Pinpoint the cell where the given text exists, returning its [x, y] midpoint coordinate. 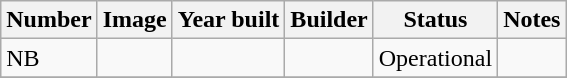
Operational [435, 58]
NB [49, 58]
Status [435, 20]
Image [134, 20]
Number [49, 20]
Builder [329, 20]
Notes [532, 20]
Year built [228, 20]
